Output the (X, Y) coordinate of the center of the cell containing the given text.  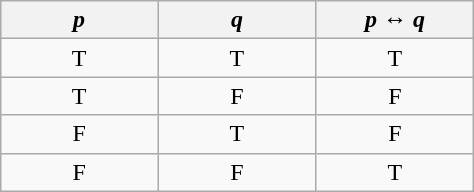
q (237, 20)
p ↔ q (395, 20)
p (79, 20)
